Pinpoint the cell where the given text exists, returning its [x, y] midpoint coordinate. 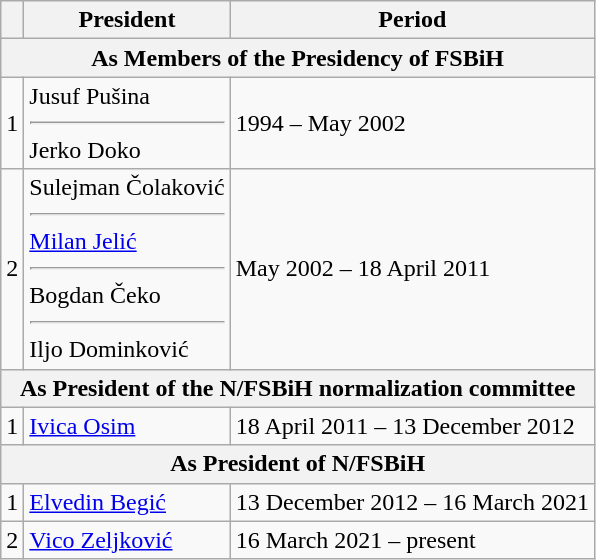
Period [412, 20]
As President of N/FSBiH [298, 464]
18 April 2011 – 13 December 2012 [412, 426]
13 December 2012 – 16 March 2021 [412, 502]
As President of the N/FSBiH normalization committee [298, 388]
Vico Zeljković [127, 540]
Ivica Osim [127, 426]
1994 – May 2002 [412, 123]
Jusuf PušinaJerko Doko [127, 123]
President [127, 20]
May 2002 – 18 April 2011 [412, 269]
16 March 2021 – present [412, 540]
As Members of the Presidency of FSBiH [298, 58]
Elvedin Begić [127, 502]
Sulejman ČolakovićMilan JelićBogdan ČekoIljo Dominković [127, 269]
